Determine the (X, Y) coordinate at the center of the cell enclosing the given text.  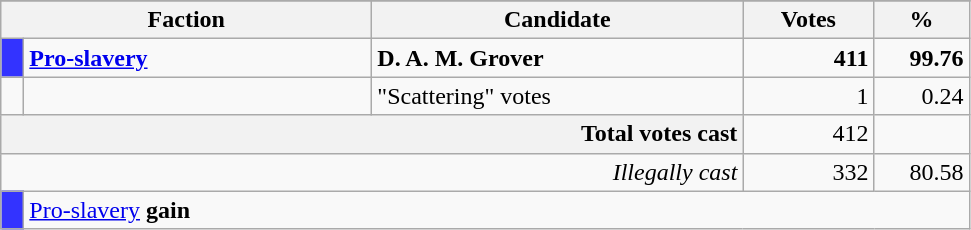
80.58 (922, 172)
Total votes cast (372, 134)
"Scattering" votes (558, 96)
411 (808, 58)
Illegally cast (372, 172)
0.24 (922, 96)
1 (808, 96)
Pro-slavery (198, 58)
D. A. M. Grover (558, 58)
Pro-slavery gain (496, 210)
% (922, 20)
332 (808, 172)
412 (808, 134)
Candidate (558, 20)
Faction (186, 20)
99.76 (922, 58)
Votes (808, 20)
